Provide the (x, y) coordinate of the cell's center where the given text is located.  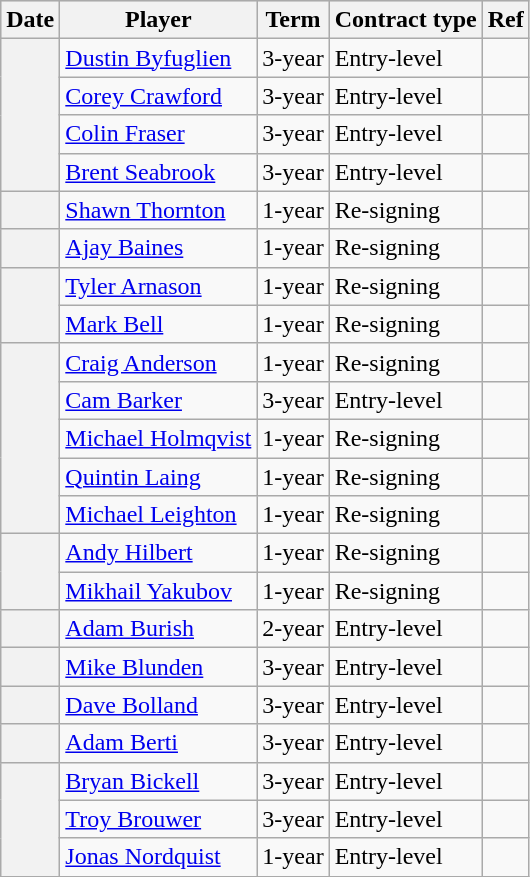
Brent Seabrook (158, 172)
Dave Bolland (158, 705)
Ref (506, 20)
Quintin Laing (158, 477)
Corey Crawford (158, 96)
Andy Hilbert (158, 553)
Ajay Baines (158, 248)
2-year (293, 629)
Term (293, 20)
Michael Holmqvist (158, 438)
Mike Blunden (158, 667)
Tyler Arnason (158, 286)
Bryan Bickell (158, 781)
Adam Burish (158, 629)
Adam Berti (158, 743)
Dustin Byfuglien (158, 58)
Michael Leighton (158, 515)
Cam Barker (158, 400)
Colin Fraser (158, 134)
Mikhail Yakubov (158, 591)
Contract type (406, 20)
Date (30, 20)
Craig Anderson (158, 362)
Jonas Nordquist (158, 857)
Player (158, 20)
Mark Bell (158, 324)
Shawn Thornton (158, 210)
Troy Brouwer (158, 819)
